Determine the [X, Y] coordinate at the center of the cell enclosing the given text.  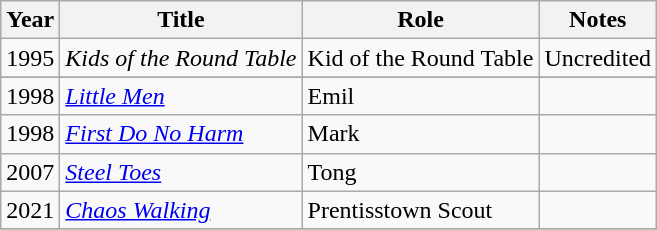
Steel Toes [181, 172]
Kids of the Round Table [181, 58]
Prentisstown Scout [420, 210]
2021 [30, 210]
Tong [420, 172]
Title [181, 20]
Little Men [181, 96]
1995 [30, 58]
Year [30, 20]
2007 [30, 172]
Mark [420, 134]
Chaos Walking [181, 210]
Emil [420, 96]
Role [420, 20]
Uncredited [598, 58]
Notes [598, 20]
Kid of the Round Table [420, 58]
First Do No Harm [181, 134]
